Pinpoint the cell where the given text exists, returning its [X, Y] midpoint coordinate. 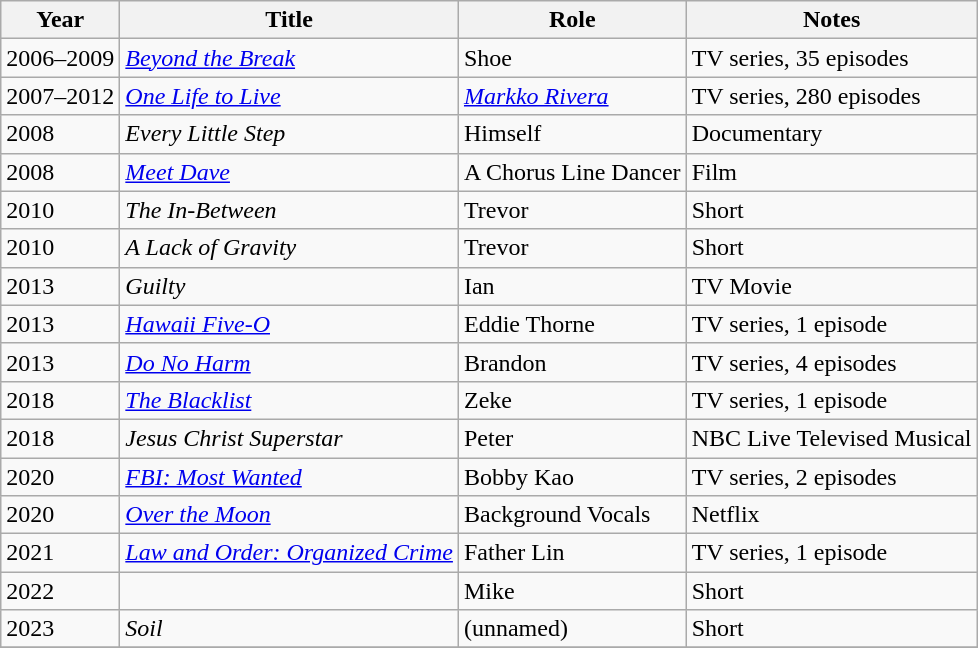
TV series, 280 episodes [832, 96]
Year [60, 20]
Hawaii Five-O [290, 324]
Over the Moon [290, 515]
2006–2009 [60, 58]
Soil [290, 629]
Netflix [832, 515]
Title [290, 20]
The Blacklist [290, 400]
Documentary [832, 134]
2007–2012 [60, 96]
Markko Rivera [572, 96]
FBI: Most Wanted [290, 477]
Meet Dave [290, 172]
Guilty [290, 286]
Himself [572, 134]
Every Little Step [290, 134]
Film [832, 172]
Ian [572, 286]
2021 [60, 553]
A Lack of Gravity [290, 248]
Zeke [572, 400]
Brandon [572, 362]
Law and Order: Organized Crime [290, 553]
Eddie Thorne [572, 324]
Role [572, 20]
TV series, 35 episodes [832, 58]
2023 [60, 629]
Mike [572, 591]
Notes [832, 20]
NBC Live Televised Musical [832, 438]
TV series, 4 episodes [832, 362]
Peter [572, 438]
The In-Between [290, 210]
Father Lin [572, 553]
One Life to Live [290, 96]
Background Vocals [572, 515]
Beyond the Break [290, 58]
2022 [60, 591]
A Chorus Line Dancer [572, 172]
(unnamed) [572, 629]
Shoe [572, 58]
TV series, 2 episodes [832, 477]
TV Movie [832, 286]
Do No Harm [290, 362]
Bobby Kao [572, 477]
Jesus Christ Superstar [290, 438]
